Scan for the cell matching the given text and deliver its (X, Y) coordinate at center. 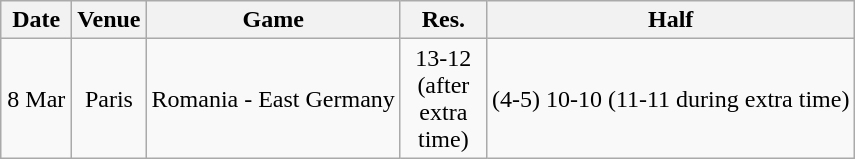
Date (36, 20)
Half (670, 20)
13-12 (after extra time) (443, 98)
Game (273, 20)
Res. (443, 20)
Venue (109, 20)
Romania - East Germany (273, 98)
8 Mar (36, 98)
Paris (109, 98)
(4-5) 10-10 (11-11 during extra time) (670, 98)
